Search for the cell housing the specified text and yield its [X, Y] center coordinate. 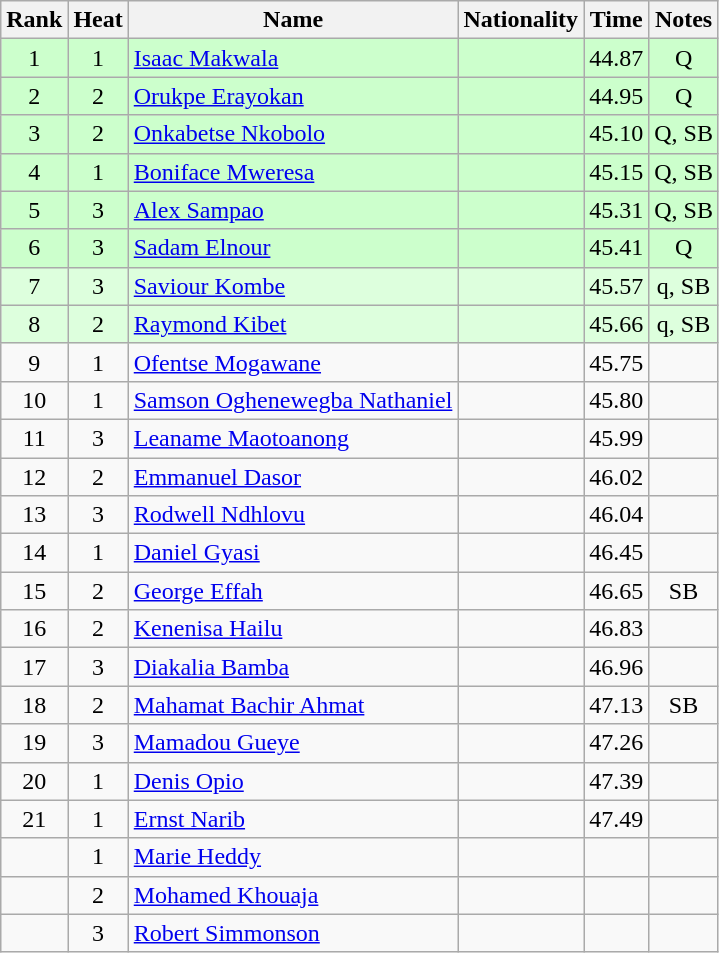
Samson Oghenewegba Nathaniel [293, 400]
47.39 [616, 781]
45.80 [616, 400]
Rank [34, 20]
Daniel Gyasi [293, 553]
Ofentse Mogawane [293, 362]
George Effah [293, 591]
Alex Sampao [293, 210]
16 [34, 629]
45.41 [616, 248]
Rodwell Ndhlovu [293, 515]
Saviour Kombe [293, 286]
Onkabetse Nkobolo [293, 134]
46.02 [616, 477]
12 [34, 477]
Boniface Mweresa [293, 172]
Mahamat Bachir Ahmat [293, 705]
47.26 [616, 743]
19 [34, 743]
44.95 [616, 96]
5 [34, 210]
Marie Heddy [293, 857]
7 [34, 286]
45.15 [616, 172]
47.49 [616, 819]
46.96 [616, 667]
Robert Simmonson [293, 933]
Denis Opio [293, 781]
Leaname Maotoanong [293, 438]
10 [34, 400]
Sadam Elnour [293, 248]
Kenenisa Hailu [293, 629]
Mohamed Khouaja [293, 895]
Diakalia Bamba [293, 667]
8 [34, 324]
46.65 [616, 591]
Raymond Kibet [293, 324]
4 [34, 172]
Heat [98, 20]
45.31 [616, 210]
45.57 [616, 286]
20 [34, 781]
45.75 [616, 362]
11 [34, 438]
Mamadou Gueye [293, 743]
Notes [684, 20]
Nationality [521, 20]
45.66 [616, 324]
Emmanuel Dasor [293, 477]
Name [293, 20]
6 [34, 248]
9 [34, 362]
14 [34, 553]
46.83 [616, 629]
46.04 [616, 515]
46.45 [616, 553]
45.99 [616, 438]
13 [34, 515]
44.87 [616, 58]
Time [616, 20]
17 [34, 667]
Isaac Makwala [293, 58]
18 [34, 705]
Orukpe Erayokan [293, 96]
21 [34, 819]
15 [34, 591]
Ernst Narib [293, 819]
45.10 [616, 134]
47.13 [616, 705]
